Pinpoint the cell where the given text exists, returning its (x, y) midpoint coordinate. 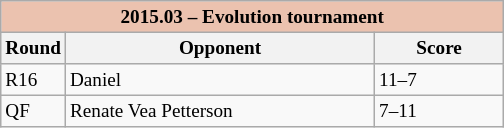
Score (440, 48)
Daniel (220, 80)
2015.03 – Evolution tournament (252, 17)
Round (34, 48)
7–11 (440, 111)
R16 (34, 80)
Renate Vea Petterson (220, 111)
QF (34, 111)
11–7 (440, 80)
Opponent (220, 48)
